Provide the (X, Y) coordinate of the cell's center where the given text is located.  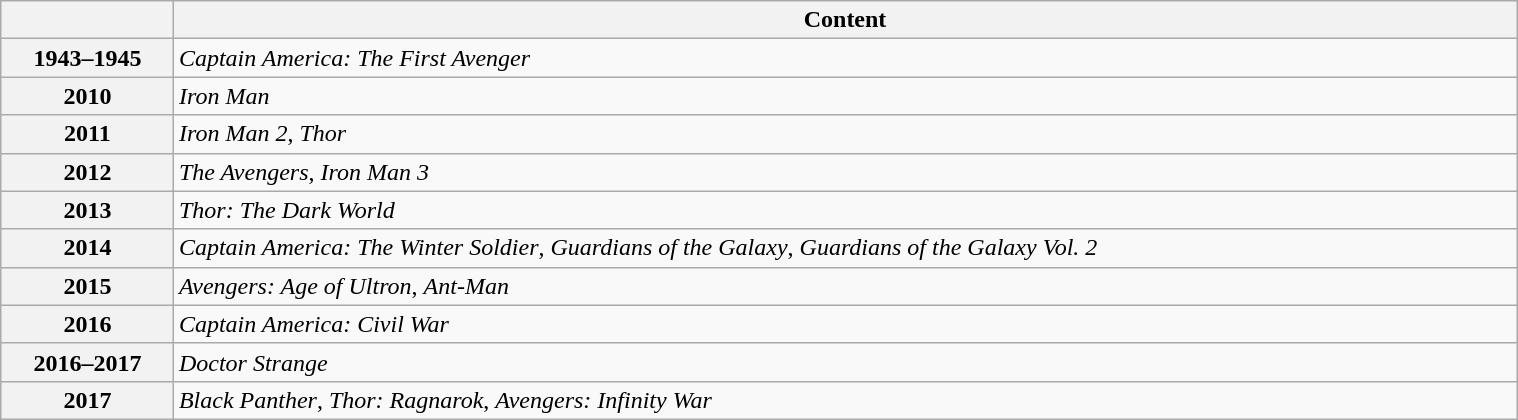
Captain America: Civil War (844, 324)
Content (844, 20)
2010 (87, 96)
2015 (87, 286)
2016 (87, 324)
2011 (87, 134)
2014 (87, 248)
Iron Man (844, 96)
Iron Man 2, Thor (844, 134)
2013 (87, 210)
The Avengers, Iron Man 3 (844, 172)
2012 (87, 172)
Doctor Strange (844, 362)
Thor: The Dark World (844, 210)
Captain America: The Winter Soldier, Guardians of the Galaxy, Guardians of the Galaxy Vol. 2 (844, 248)
2016–2017 (87, 362)
Captain America: The First Avenger (844, 58)
1943–1945 (87, 58)
2017 (87, 400)
Black Panther, Thor: Ragnarok, Avengers: Infinity War (844, 400)
Avengers: Age of Ultron, Ant-Man (844, 286)
